Identify which cell holds the provided text, then report its (X, Y) central coordinate. 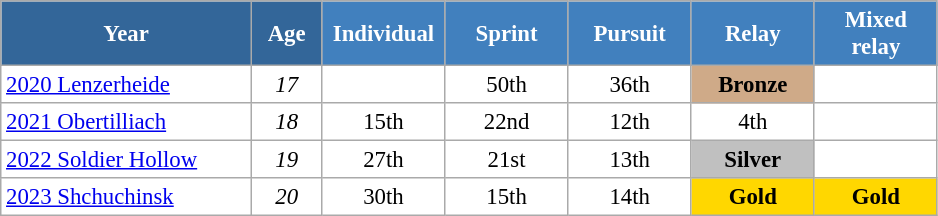
2021 Obertilliach (126, 122)
30th (384, 197)
18 (286, 122)
27th (384, 160)
13th (630, 160)
14th (630, 197)
2020 Lenzerheide (126, 85)
Sprint (506, 34)
Silver (752, 160)
19 (286, 160)
Relay (752, 34)
Year (126, 34)
20 (286, 197)
50th (506, 85)
2022 Soldier Hollow (126, 160)
Age (286, 34)
36th (630, 85)
Bronze (752, 85)
12th (630, 122)
2023 Shchuchinsk (126, 197)
22nd (506, 122)
4th (752, 122)
17 (286, 85)
Individual (384, 34)
21st (506, 160)
Mixed relay (876, 34)
Pursuit (630, 34)
